Scan for the cell matching the given text and deliver its [X, Y] coordinate at center. 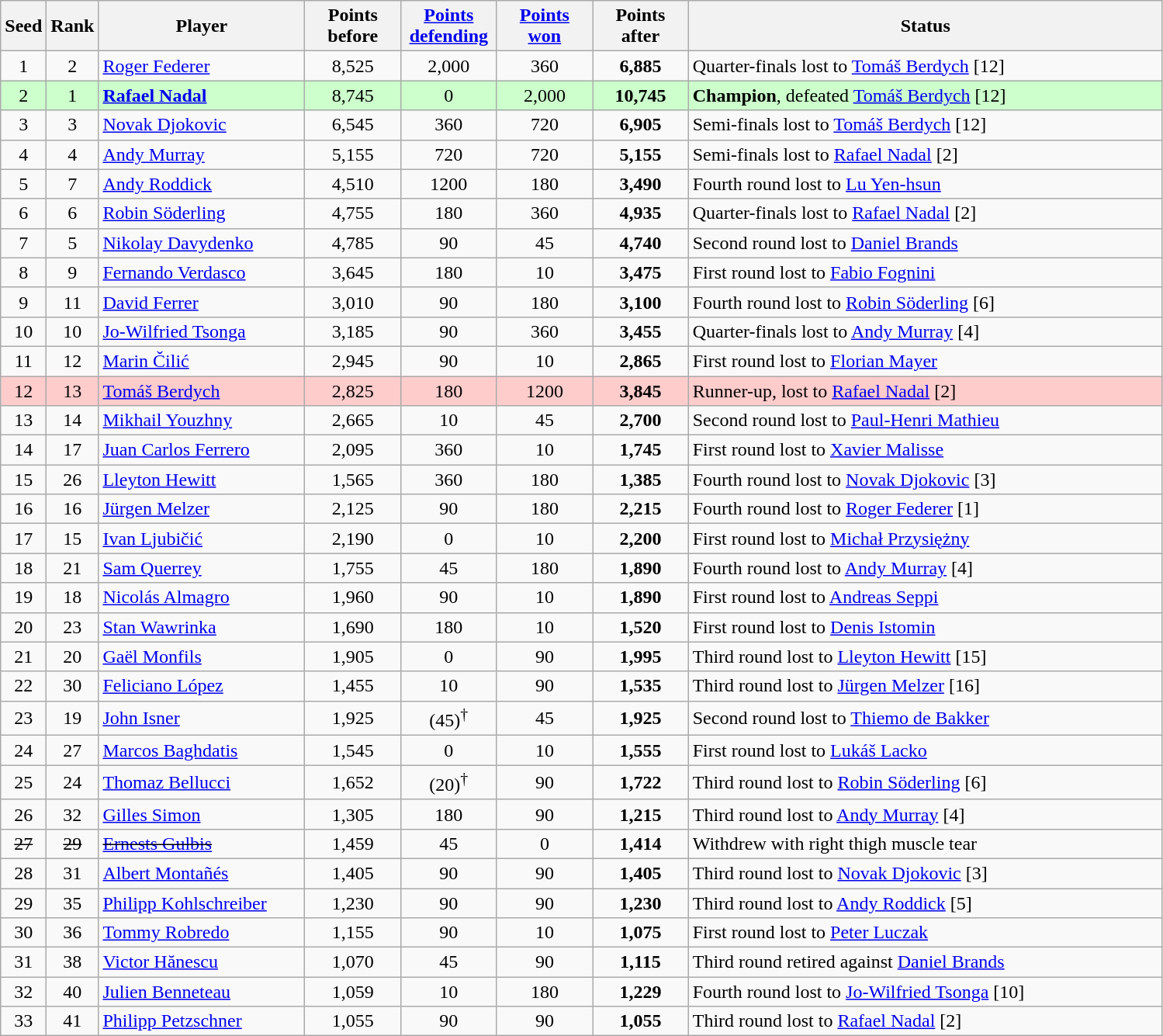
33 [23, 1021]
4,510 [353, 184]
First round lost to Lukáš Lacko [925, 750]
38 [73, 962]
3,845 [641, 390]
22 [23, 686]
Robin Söderling [202, 213]
1,905 [353, 657]
Philipp Kohlschreiber [202, 903]
Seed [23, 26]
Third round lost to Lleyton Hewitt [15] [925, 657]
3,100 [641, 302]
2,125 [353, 509]
1,690 [353, 627]
1,215 [641, 814]
3,455 [641, 331]
4,785 [353, 243]
10,745 [641, 95]
Fernando Verdasco [202, 272]
1,229 [641, 992]
Andy Roddick [202, 184]
1,535 [641, 686]
1,455 [353, 686]
First round lost to Peter Luczak [925, 933]
3,185 [353, 331]
Third round lost to Robin Söderling [6] [925, 782]
Gaël Monfils [202, 657]
8,745 [353, 95]
Stan Wawrinka [202, 627]
Ernests Gulbis [202, 844]
25 [23, 782]
Albert Montañés [202, 873]
Second round lost to Paul-Henri Mathieu [925, 421]
1,745 [641, 450]
Third round lost to Rafael Nadal [2] [925, 1021]
1,520 [641, 627]
1,995 [641, 657]
Third round lost to Andy Murray [4] [925, 814]
2,095 [353, 450]
Quarter-finals lost to Andy Murray [4] [925, 331]
Fourth round lost to Novak Djokovic [3] [925, 480]
Nicolás Almagro [202, 598]
Rank [73, 26]
Mikhail Youzhny [202, 421]
1,059 [353, 992]
1,555 [641, 750]
6,545 [353, 125]
Philipp Petzschner [202, 1021]
Fourth round lost to Andy Murray [4] [925, 568]
1,115 [641, 962]
3,475 [641, 272]
David Ferrer [202, 302]
Third round lost to Andy Roddick [5] [925, 903]
8,525 [353, 66]
Ivan Ljubičić [202, 539]
1,755 [353, 568]
Points won [545, 26]
Runner-up, lost to Rafael Nadal [2] [925, 390]
1,385 [641, 480]
Fourth round lost to Roger Federer [1] [925, 509]
(45)† [449, 719]
Player [202, 26]
Victor Hănescu [202, 962]
Julien Benneteau [202, 992]
Lleyton Hewitt [202, 480]
Quarter-finals lost to Tomáš Berdych [12] [925, 66]
Points before [353, 26]
Feliciano López [202, 686]
1,652 [353, 782]
1,070 [353, 962]
Champion, defeated Tomáš Berdych [12] [925, 95]
1,722 [641, 782]
36 [73, 933]
3,490 [641, 184]
Third round retired against Daniel Brands [925, 962]
1,565 [353, 480]
First round lost to Florian Mayer [925, 361]
First round lost to Andreas Seppi [925, 598]
Status [925, 26]
Points after [641, 26]
Tommy Robredo [202, 933]
Tomáš Berdych [202, 390]
1,155 [353, 933]
Third round lost to Novak Djokovic [3] [925, 873]
Jürgen Melzer [202, 509]
Points defending [449, 26]
John Isner [202, 719]
Second round lost to Thiemo de Bakker [925, 719]
Fourth round lost to Robin Söderling [6] [925, 302]
28 [23, 873]
Marin Čilić [202, 361]
2,945 [353, 361]
2,700 [641, 421]
3,010 [353, 302]
1,459 [353, 844]
2,825 [353, 390]
Quarter-finals lost to Rafael Nadal [2] [925, 213]
1,305 [353, 814]
41 [73, 1021]
Third round lost to Jürgen Melzer [16] [925, 686]
Second round lost to Daniel Brands [925, 243]
8 [23, 272]
6,905 [641, 125]
Rafael Nadal [202, 95]
Semi-finals lost to Tomáš Berdych [12] [925, 125]
1,075 [641, 933]
4,755 [353, 213]
Fourth round lost to Jo-Wilfried Tsonga [10] [925, 992]
Juan Carlos Ferrero [202, 450]
First round lost to Michał Przysiężny [925, 539]
Thomaz Bellucci [202, 782]
2,200 [641, 539]
Withdrew with right thigh muscle tear [925, 844]
Nikolay Davydenko [202, 243]
6,885 [641, 66]
Jo-Wilfried Tsonga [202, 331]
3,645 [353, 272]
Semi-finals lost to Rafael Nadal [2] [925, 154]
2,865 [641, 361]
First round lost to Fabio Fognini [925, 272]
Andy Murray [202, 154]
2,190 [353, 539]
(20)† [449, 782]
35 [73, 903]
Marcos Baghdatis [202, 750]
Roger Federer [202, 66]
Fourth round lost to Lu Yen-hsun [925, 184]
1,545 [353, 750]
4,740 [641, 243]
1,414 [641, 844]
First round lost to Xavier Malisse [925, 450]
Gilles Simon [202, 814]
40 [73, 992]
1,960 [353, 598]
Sam Querrey [202, 568]
First round lost to Denis Istomin [925, 627]
Novak Djokovic [202, 125]
4,935 [641, 213]
2,215 [641, 509]
2,665 [353, 421]
